Output the [x, y] coordinate of the center of the cell containing the given text.  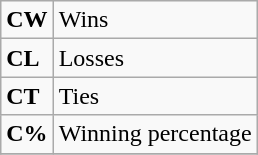
CW [27, 20]
Winning percentage [155, 134]
Ties [155, 96]
Wins [155, 20]
CT [27, 96]
Losses [155, 58]
CL [27, 58]
C% [27, 134]
